Identify which cell holds the provided text, then report its [x, y] central coordinate. 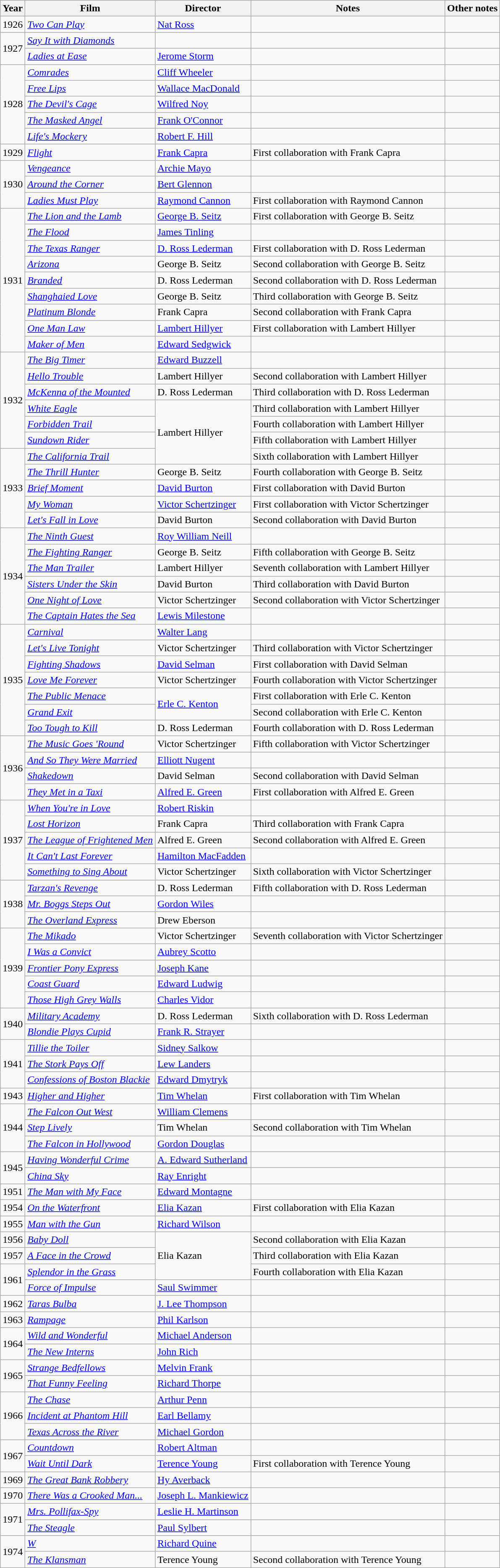
Forbidden Trail [90, 424]
Erle C. Kenton [203, 704]
The California Trail [90, 456]
1934 [13, 576]
Second collaboration with Tim Whelan [348, 1128]
The League of Frightened Men [90, 840]
Richard Wilson [203, 1224]
Melvin Frank [203, 1368]
Arizona [90, 264]
The Public Menace [90, 696]
On the Waterfront [90, 1208]
Lew Landers [203, 1064]
Raymond Cannon [203, 200]
One Night of Love [90, 600]
James Tinling [203, 232]
Fourth collaboration with Lambert Hillyer [348, 424]
Third collaboration with Frank Capra [348, 824]
1964 [13, 1344]
Robert F. Hill [203, 136]
Second collaboration with Elia Kazan [348, 1240]
Second collaboration with D. Ross Lederman [348, 280]
Third collaboration with David Burton [348, 584]
The Falcon in Hollywood [90, 1144]
Hy Averback [203, 1479]
Two Can Play [90, 24]
First collaboration with Erle C. Kenton [348, 696]
1969 [13, 1479]
The Flood [90, 232]
They Met in a Taxi [90, 792]
Higher and Higher [90, 1096]
Force of Impulse [90, 1288]
Joseph Kane [203, 968]
1933 [13, 488]
1945 [13, 1168]
And So They Were Married [90, 760]
My Woman [90, 504]
The Man with My Face [90, 1192]
Confessions of Boston Blackie [90, 1080]
McKenna of the Mounted [90, 392]
Gordon Douglas [203, 1144]
First collaboration with Alfred E. Green [348, 792]
There Was a Crooked Man... [90, 1496]
Richard Thorpe [203, 1384]
Ladies at Ease [90, 56]
1938 [13, 904]
Edward Sedgwick [203, 344]
1954 [13, 1208]
Mrs. Pollifax-Spy [90, 1512]
Edward Montagne [203, 1192]
I Was a Convict [90, 952]
Countdown [90, 1447]
1967 [13, 1455]
1961 [13, 1280]
Michael Gordon [203, 1431]
1971 [13, 1520]
Flight [90, 152]
The Falcon Out West [90, 1112]
First collaboration with David Burton [348, 488]
1939 [13, 968]
1930 [13, 184]
Third collaboration with D. Ross Lederman [348, 392]
Third collaboration with Lambert Hillyer [348, 408]
First collaboration with Tim Whelan [348, 1096]
First collaboration with David Selman [348, 664]
Sixth collaboration with Victor Schertzinger [348, 872]
First collaboration with Frank Capra [348, 152]
Hamilton MacFadden [203, 856]
Lost Horizon [90, 824]
Wilfred Noy [203, 104]
It Can't Last Forever [90, 856]
1955 [13, 1224]
Fourth collaboration with George B. Seitz [348, 472]
Director [203, 8]
First collaboration with D. Ross Lederman [348, 248]
Drew Eberson [203, 920]
That Funny Feeling [90, 1384]
1928 [13, 104]
Second collaboration with George B. Seitz [348, 264]
Let's Fall in Love [90, 520]
Love Me Forever [90, 680]
Shanghaied Love [90, 296]
The Thrill Hunter [90, 472]
The Klansman [90, 1560]
Robert Altman [203, 1447]
First collaboration with Victor Schertzinger [348, 504]
1941 [13, 1064]
China Sky [90, 1176]
Having Wonderful Crime [90, 1160]
Let's Live Tonight [90, 648]
Strange Bedfellows [90, 1368]
Joseph L. Mankiewicz [203, 1496]
Fifth collaboration with George B. Seitz [348, 552]
Frontier Pony Express [90, 968]
The Great Bank Robbery [90, 1479]
The Big Timer [90, 360]
Military Academy [90, 1016]
1957 [13, 1256]
Seventh collaboration with Lambert Hillyer [348, 568]
Those High Grey Walls [90, 1000]
Cliff Wheeler [203, 72]
Ray Enright [203, 1176]
The Fighting Ranger [90, 552]
Branded [90, 280]
The Man Trailer [90, 568]
Fifth collaboration with Lambert Hillyer [348, 440]
Texas Across the River [90, 1431]
Sisters Under the Skin [90, 584]
1962 [13, 1304]
Wild and Wonderful [90, 1336]
Robert Riskin [203, 808]
1926 [13, 24]
Edward Dmytryk [203, 1080]
1927 [13, 48]
1944 [13, 1128]
The Captain Hates the Sea [90, 616]
Lewis Milestone [203, 616]
First collaboration with Elia Kazan [348, 1208]
Paul Sylbert [203, 1528]
Notes [348, 8]
1932 [13, 400]
Rampage [90, 1320]
Arthur Penn [203, 1400]
Sixth collaboration with Lambert Hillyer [348, 456]
1929 [13, 152]
Second collaboration with David Selman [348, 776]
When You're in Love [90, 808]
1970 [13, 1496]
Charles Vidor [203, 1000]
1935 [13, 680]
Edward Ludwig [203, 984]
Second collaboration with David Burton [348, 520]
Brief Moment [90, 488]
Too Tough to Kill [90, 728]
Platinum Blonde [90, 312]
1966 [13, 1415]
Comrades [90, 72]
Baby Doll [90, 1240]
1937 [13, 840]
Frank R. Strayer [203, 1032]
1965 [13, 1376]
Step Lively [90, 1128]
Third collaboration with Victor Schertzinger [348, 648]
The Ninth Guest [90, 536]
1931 [13, 281]
1974 [13, 1552]
Something to Sing About [90, 872]
Fifth collaboration with Victor Schertzinger [348, 744]
The Steagle [90, 1528]
Mr. Boggs Steps Out [90, 904]
Aubrey Scotto [203, 952]
First collaboration with Lambert Hillyer [348, 328]
W [90, 1544]
Blondie Plays Cupid [90, 1032]
First collaboration with Terence Young [348, 1463]
J. Lee Thompson [203, 1304]
Richard Quine [203, 1544]
Second collaboration with Alfred E. Green [348, 840]
1951 [13, 1192]
The Lion and the Lamb [90, 216]
Seventh collaboration with Victor Schertzinger [348, 936]
First collaboration with Raymond Cannon [348, 200]
John Rich [203, 1352]
Sundown Rider [90, 440]
White Eagle [90, 408]
Edward Buzzell [203, 360]
Gordon Wiles [203, 904]
Man with the Gun [90, 1224]
A Face in the Crowd [90, 1256]
Second collaboration with Erle C. Kenton [348, 712]
Leslie H. Martinson [203, 1512]
1940 [13, 1024]
Elliott Nugent [203, 760]
Tillie the Toiler [90, 1048]
The Music Goes 'Round [90, 744]
Free Lips [90, 88]
1936 [13, 768]
Frank O'Connor [203, 120]
The Texas Ranger [90, 248]
Maker of Men [90, 344]
The New Interns [90, 1352]
The Masked Angel [90, 120]
Carnival [90, 632]
Michael Anderson [203, 1336]
Taras Bulba [90, 1304]
Year [13, 8]
Grand Exit [90, 712]
Film [90, 8]
Earl Bellamy [203, 1415]
William Clemens [203, 1112]
Nat Ross [203, 24]
Coast Guard [90, 984]
Around the Corner [90, 184]
Ladies Must Play [90, 200]
Tarzan's Revenge [90, 888]
A. Edward Sutherland [203, 1160]
Jerome Storm [203, 56]
Fourth collaboration with Elia Kazan [348, 1272]
Phil Karlson [203, 1320]
Second collaboration with Terence Young [348, 1560]
Second collaboration with Victor Schertzinger [348, 600]
Bert Glennon [203, 184]
Fifth collaboration with D. Ross Lederman [348, 888]
First collaboration with George B. Seitz [348, 216]
Vengeance [90, 168]
Sixth collaboration with D. Ross Lederman [348, 1016]
Life's Mockery [90, 136]
Second collaboration with Frank Capra [348, 312]
Saul Swimmer [203, 1288]
1956 [13, 1240]
1963 [13, 1320]
The Devil's Cage [90, 104]
Wait Until Dark [90, 1463]
Second collaboration with Lambert Hillyer [348, 376]
Wallace MacDonald [203, 88]
Hello Trouble [90, 376]
Sidney Salkow [203, 1048]
Splendor in the Grass [90, 1272]
Fourth collaboration with D. Ross Lederman [348, 728]
The Mikado [90, 936]
One Man Law [90, 328]
Shakedown [90, 776]
1943 [13, 1096]
Fighting Shadows [90, 664]
Other notes [473, 8]
Roy William Neill [203, 536]
Say It with Diamonds [90, 40]
Incident at Phantom Hill [90, 1415]
Walter Lang [203, 632]
Archie Mayo [203, 168]
The Overland Express [90, 920]
Fourth collaboration with Victor Schertzinger [348, 680]
Third collaboration with Elia Kazan [348, 1256]
Third collaboration with George B. Seitz [348, 296]
The Chase [90, 1400]
The Stork Pays Off [90, 1064]
